From the cell containing the given text, extract its center point as (X, Y) coordinate. 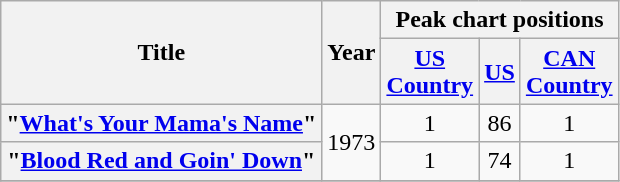
US (500, 72)
86 (500, 123)
1973 (352, 142)
Title (162, 52)
"What's Your Mama's Name" (162, 123)
74 (500, 161)
"Blood Red and Goin' Down" (162, 161)
Year (352, 52)
CANCountry (569, 72)
USCountry (430, 72)
Peak chart positions (500, 20)
